Return [x, y] of the center of cell containing provided text 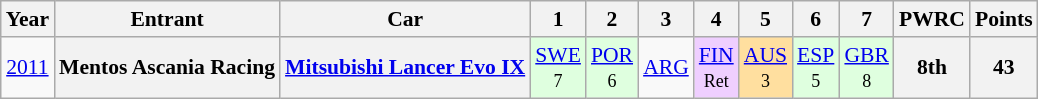
43 [1004, 68]
8th [932, 68]
Mentos Ascania Racing [167, 68]
1 [558, 19]
SWE7 [558, 68]
GBR8 [866, 68]
Mitsubishi Lancer Evo IX [405, 68]
Year [28, 19]
2011 [28, 68]
POR6 [612, 68]
2 [612, 19]
AUS3 [766, 68]
3 [666, 19]
4 [716, 19]
Points [1004, 19]
Car [405, 19]
5 [766, 19]
7 [866, 19]
PWRC [932, 19]
ESP5 [816, 68]
Entrant [167, 19]
ARG [666, 68]
FINRet [716, 68]
6 [816, 19]
